Extract the (X, Y) coordinate from the center of the cell holding the provided text.  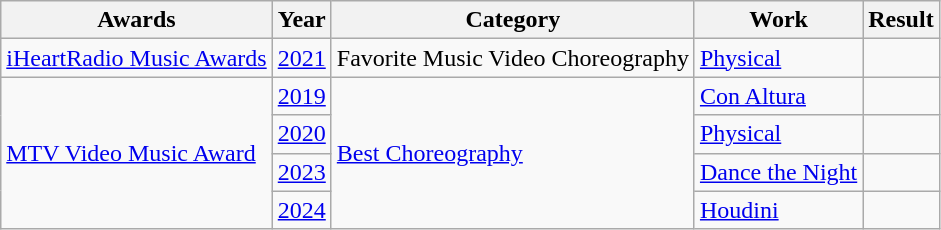
Houdini (778, 210)
2023 (302, 172)
Con Altura (778, 96)
Work (778, 20)
2021 (302, 58)
2024 (302, 210)
MTV Video Music Award (136, 153)
2019 (302, 96)
Result (901, 20)
Category (512, 20)
Best Choreography (512, 153)
iHeartRadio Music Awards (136, 58)
Dance the Night (778, 172)
Awards (136, 20)
Year (302, 20)
Favorite Music Video Choreography (512, 58)
2020 (302, 134)
